Determine the (x, y) coordinate at the center of the cell enclosing the given text.  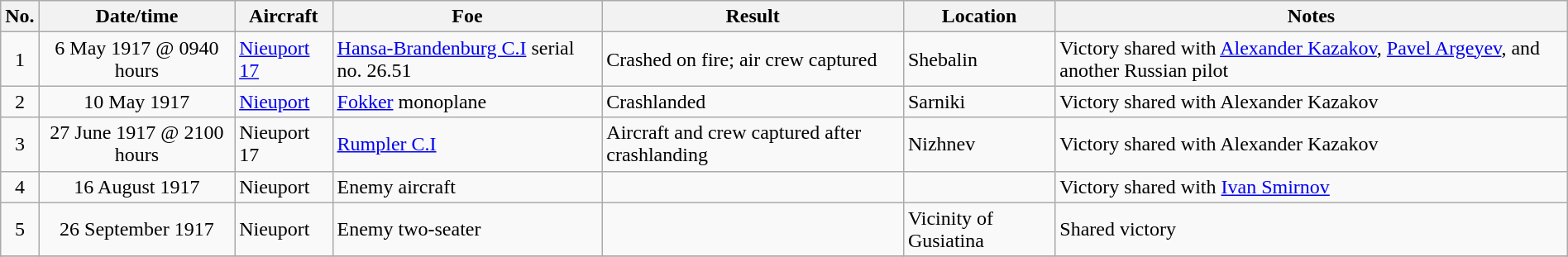
2 (20, 102)
Shared victory (1312, 230)
5 (20, 230)
Enemy aircraft (467, 187)
3 (20, 144)
27 June 1917 @ 2100 hours (136, 144)
26 September 1917 (136, 230)
Victory shared with Alexander Kazakov, Pavel Argeyev, and another Russian pilot (1312, 59)
Enemy two-seater (467, 230)
Victory shared with Ivan Smirnov (1312, 187)
Notes (1312, 17)
No. (20, 17)
Sarniki (979, 102)
Date/time (136, 17)
10 May 1917 (136, 102)
Shebalin (979, 59)
16 August 1917 (136, 187)
Nizhnev (979, 144)
Crashlanded (753, 102)
4 (20, 187)
Result (753, 17)
Rumpler C.I (467, 144)
Hansa-Brandenburg C.I serial no. 26.51 (467, 59)
Aircraft and crew captured after crashlanding (753, 144)
Location (979, 17)
Aircraft (284, 17)
6 May 1917 @ 0940 hours (136, 59)
1 (20, 59)
Fokker monoplane (467, 102)
Crashed on fire; air crew captured (753, 59)
Foe (467, 17)
Vicinity of Gusiatina (979, 230)
